For the text-containing cell, return its midpoint in [x, y] coordinate format. 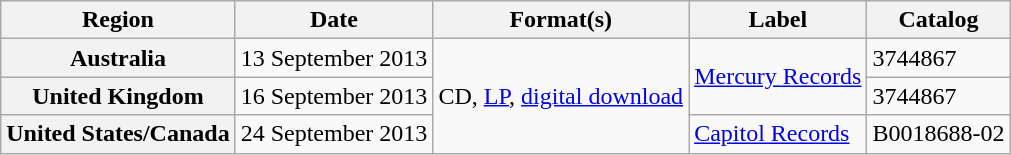
Mercury Records [778, 77]
CD, LP, digital download [561, 96]
16 September 2013 [334, 96]
13 September 2013 [334, 58]
Date [334, 20]
Region [118, 20]
Australia [118, 58]
24 September 2013 [334, 134]
Label [778, 20]
B0018688-02 [938, 134]
Capitol Records [778, 134]
Catalog [938, 20]
United States/Canada [118, 134]
United Kingdom [118, 96]
Format(s) [561, 20]
